Output the (X, Y) coordinate of the center of the cell containing the given text.  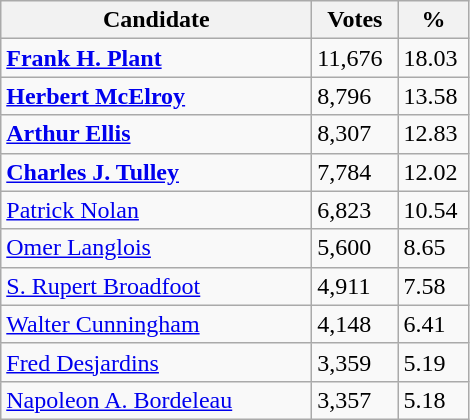
Omer Langlois (156, 248)
4,911 (355, 286)
8,307 (355, 134)
5.19 (434, 362)
4,148 (355, 324)
Frank H. Plant (156, 58)
Arthur Ellis (156, 134)
6.41 (434, 324)
13.58 (434, 96)
5.18 (434, 400)
18.03 (434, 58)
Fred Desjardins (156, 362)
8,796 (355, 96)
3,359 (355, 362)
Charles J. Tulley (156, 172)
7.58 (434, 286)
5,600 (355, 248)
Walter Cunningham (156, 324)
Herbert McElroy (156, 96)
7,784 (355, 172)
S. Rupert Broadfoot (156, 286)
Votes (355, 20)
Patrick Nolan (156, 210)
10.54 (434, 210)
Napoleon A. Bordeleau (156, 400)
12.02 (434, 172)
8.65 (434, 248)
3,357 (355, 400)
12.83 (434, 134)
11,676 (355, 58)
% (434, 20)
Candidate (156, 20)
6,823 (355, 210)
